Determine the [x, y] coordinate at the center of the cell enclosing the given text.  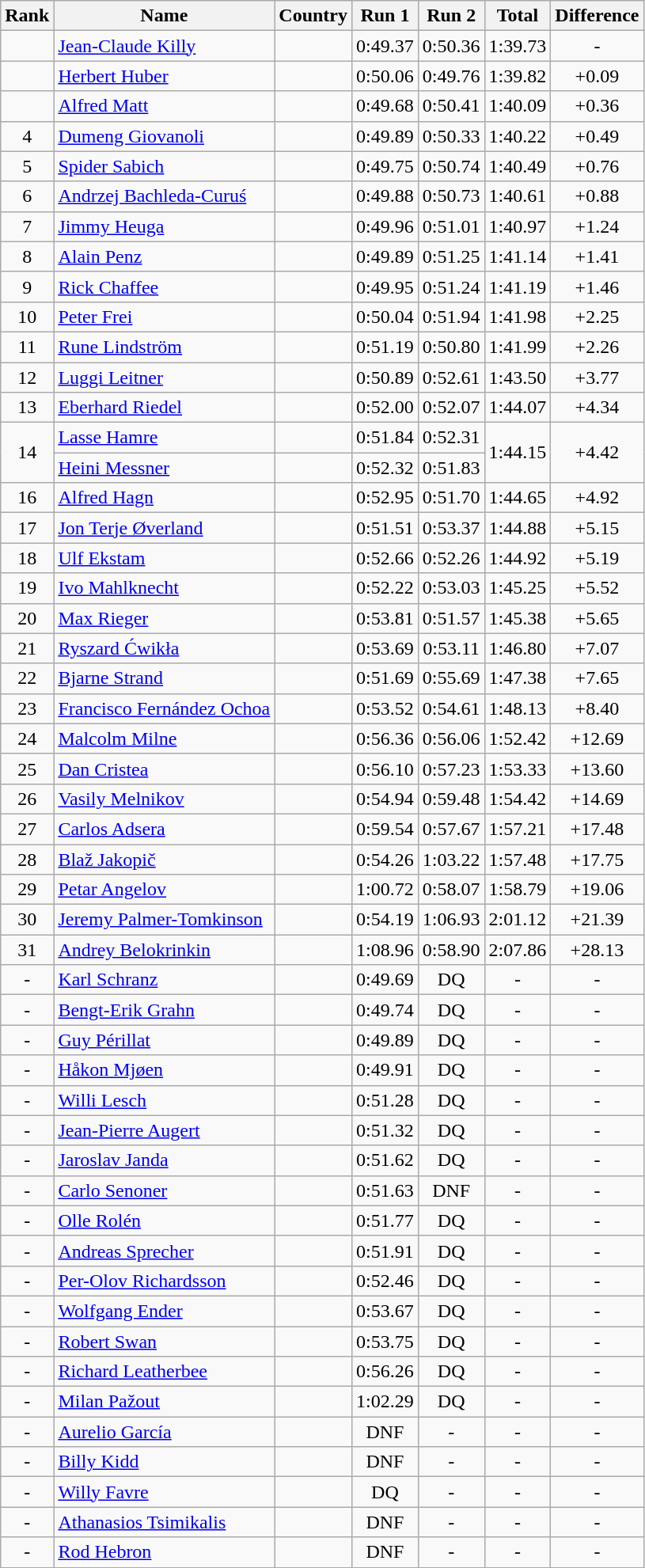
Petar Angelov [165, 890]
+0.36 [597, 106]
1:39.73 [518, 46]
1:03.22 [451, 859]
+4.42 [597, 453]
4 [27, 136]
+7.07 [597, 648]
+1.46 [597, 287]
Guy Périllat [165, 1040]
21 [27, 648]
0:51.77 [385, 1221]
Spider Sabich [165, 166]
Karl Schranz [165, 980]
0:53.69 [385, 648]
+14.69 [597, 799]
14 [27, 453]
+19.06 [597, 890]
0:51.83 [451, 468]
Alain Penz [165, 256]
0:57.23 [451, 769]
0:51.19 [385, 347]
1:53.33 [518, 769]
0:52.07 [451, 408]
2:07.86 [518, 950]
+1.24 [597, 226]
0:58.90 [451, 950]
+2.26 [597, 347]
+5.15 [597, 528]
1:02.29 [385, 1402]
27 [27, 829]
8 [27, 256]
+5.65 [597, 618]
Robert Swan [165, 1342]
1:40.97 [518, 226]
+0.09 [597, 76]
Aurelio García [165, 1432]
1:00.72 [385, 890]
0:51.24 [451, 287]
0:49.69 [385, 980]
0:50.73 [451, 196]
Wolfgang Ender [165, 1311]
Håkon Mjøen [165, 1070]
1:46.80 [518, 648]
+21.39 [597, 920]
Billy Kidd [165, 1462]
26 [27, 799]
1:52.42 [518, 738]
+0.76 [597, 166]
Malcolm Milne [165, 738]
Total [518, 16]
0:53.37 [451, 528]
0:49.91 [385, 1070]
Rod Hebron [165, 1552]
Andreas Sprecher [165, 1251]
+7.65 [597, 678]
Lasse Hamre [165, 438]
0:58.07 [451, 890]
1:41.14 [518, 256]
+8.40 [597, 708]
9 [27, 287]
+4.92 [597, 498]
1:45.38 [518, 618]
0:51.69 [385, 678]
Eberhard Riedel [165, 408]
+28.13 [597, 950]
0:49.37 [385, 46]
1:57.48 [518, 859]
Luggi Leitner [165, 378]
0:50.06 [385, 76]
Milan Pažout [165, 1402]
1:40.49 [518, 166]
6 [27, 196]
1:44.92 [518, 558]
Rick Chaffee [165, 287]
0:51.94 [451, 317]
Carlo Senoner [165, 1190]
10 [27, 317]
+1.41 [597, 256]
0:51.62 [385, 1160]
1:58.79 [518, 890]
Willy Favre [165, 1492]
1:41.19 [518, 287]
0:52.66 [385, 558]
Athanasios Tsimikalis [165, 1522]
16 [27, 498]
1:08.96 [385, 950]
+3.77 [597, 378]
12 [27, 378]
Herbert Huber [165, 76]
Rune Lindström [165, 347]
+17.48 [597, 829]
Ulf Ekstam [165, 558]
25 [27, 769]
0:52.31 [451, 438]
31 [27, 950]
Blaž Jakopič [165, 859]
0:51.70 [451, 498]
Willi Lesch [165, 1100]
Carlos Adsera [165, 829]
Vasily Melnikov [165, 799]
+13.60 [597, 769]
Heini Messner [165, 468]
1:44.07 [518, 408]
0:51.01 [451, 226]
29 [27, 890]
0:49.74 [385, 1010]
7 [27, 226]
0:56.26 [385, 1372]
0:50.89 [385, 378]
Jean-Pierre Augert [165, 1130]
+2.25 [597, 317]
Andrzej Bachleda-Curuś [165, 196]
0:51.91 [385, 1251]
0:56.36 [385, 738]
Alfred Matt [165, 106]
Jimmy Heuga [165, 226]
1:41.98 [518, 317]
1:44.65 [518, 498]
2:01.12 [518, 920]
5 [27, 166]
19 [27, 588]
Francisco Fernández Ochoa [165, 708]
0:59.54 [385, 829]
0:51.63 [385, 1190]
1:54.42 [518, 799]
0:51.51 [385, 528]
1:48.13 [518, 708]
1:43.50 [518, 378]
0:56.06 [451, 738]
1:40.61 [518, 196]
Ryszard Ćwikła [165, 648]
+17.75 [597, 859]
0:53.03 [451, 588]
0:52.26 [451, 558]
+0.88 [597, 196]
17 [27, 528]
0:50.41 [451, 106]
28 [27, 859]
0:49.96 [385, 226]
+0.49 [597, 136]
0:56.10 [385, 769]
30 [27, 920]
13 [27, 408]
Difference [597, 16]
Bengt-Erik Grahn [165, 1010]
1:41.99 [518, 347]
0:51.32 [385, 1130]
0:59.48 [451, 799]
11 [27, 347]
0:54.19 [385, 920]
0:50.33 [451, 136]
0:49.75 [385, 166]
Name [165, 16]
0:53.11 [451, 648]
Dan Cristea [165, 769]
0:49.88 [385, 196]
Richard Leatherbee [165, 1372]
Andrey Belokrinkin [165, 950]
Rank [27, 16]
0:50.80 [451, 347]
Bjarne Strand [165, 678]
22 [27, 678]
0:51.84 [385, 438]
1:06.93 [451, 920]
1:44.15 [518, 453]
23 [27, 708]
0:52.61 [451, 378]
0:51.28 [385, 1100]
Country [313, 16]
Peter Frei [165, 317]
Olle Rolén [165, 1221]
0:50.74 [451, 166]
0:49.95 [385, 287]
1:45.25 [518, 588]
0:52.95 [385, 498]
Jon Terje Øverland [165, 528]
1:47.38 [518, 678]
Run 2 [451, 16]
1:40.22 [518, 136]
0:53.75 [385, 1342]
Jean-Claude Killy [165, 46]
1:40.09 [518, 106]
0:53.81 [385, 618]
1:57.21 [518, 829]
Max Rieger [165, 618]
Run 1 [385, 16]
0:53.52 [385, 708]
0:51.25 [451, 256]
0:57.67 [451, 829]
0:55.69 [451, 678]
0:52.32 [385, 468]
0:50.04 [385, 317]
20 [27, 618]
0:49.76 [451, 76]
0:54.26 [385, 859]
0:49.68 [385, 106]
1:44.88 [518, 528]
0:54.61 [451, 708]
18 [27, 558]
Dumeng Giovanoli [165, 136]
0:52.22 [385, 588]
Per-Olov Richardsson [165, 1281]
1:39.82 [518, 76]
+4.34 [597, 408]
Ivo Mahlknecht [165, 588]
Alfred Hagn [165, 498]
24 [27, 738]
0:51.57 [451, 618]
Jaroslav Janda [165, 1160]
0:53.67 [385, 1311]
0:50.36 [451, 46]
0:54.94 [385, 799]
+5.19 [597, 558]
Jeremy Palmer-Tomkinson [165, 920]
0:52.00 [385, 408]
+12.69 [597, 738]
+5.52 [597, 588]
0:52.46 [385, 1281]
